Return (x, y) of the center of cell containing provided text 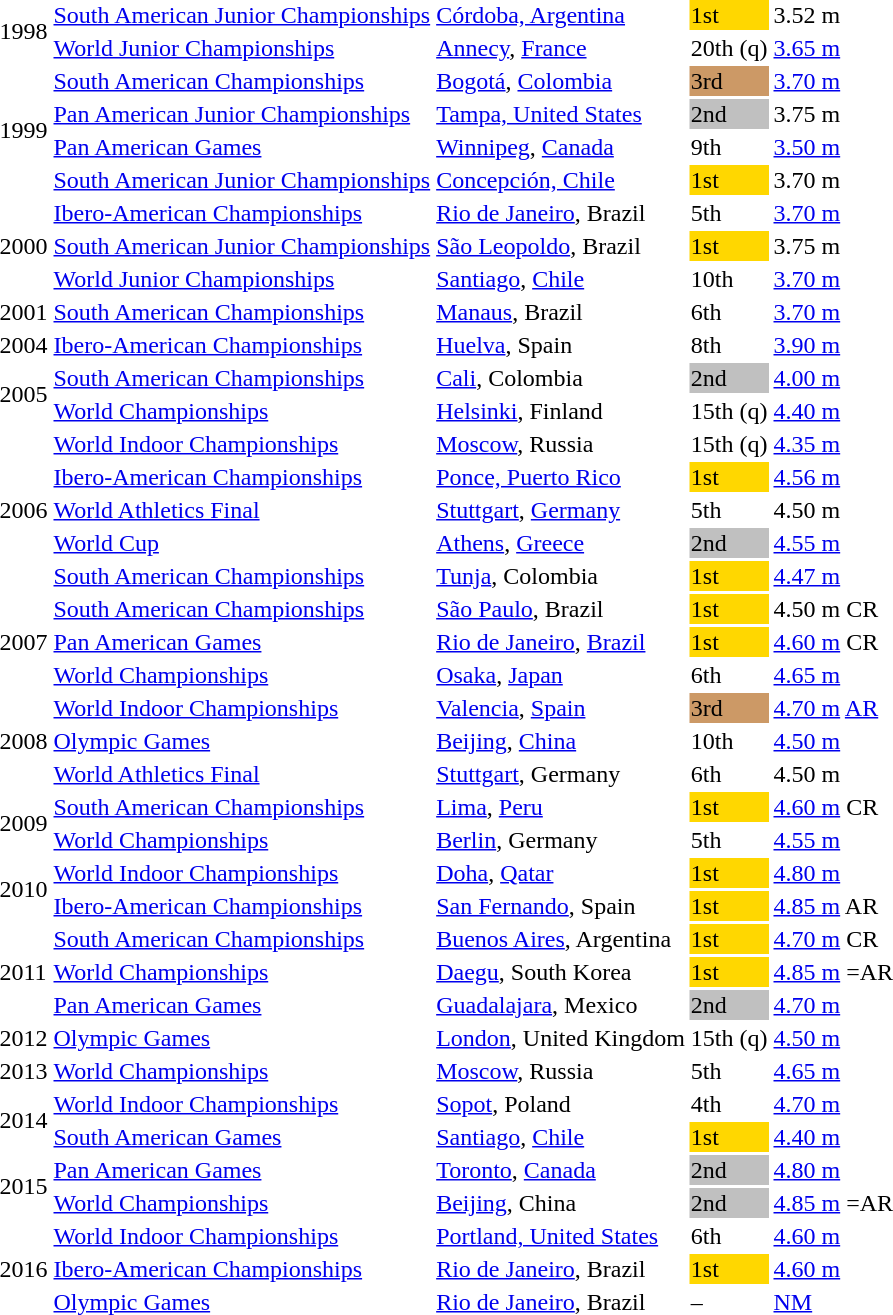
8th (729, 345)
Doha, Qatar (561, 873)
4th (729, 1104)
Osaka, Japan (561, 675)
Manaus, Brazil (561, 312)
Daegu, South Korea (561, 972)
Toronto, Canada (561, 1170)
Concepción, Chile (561, 180)
World Cup (242, 543)
London, United Kingdom (561, 1038)
Sopot, Poland (561, 1104)
Berlin, Germany (561, 840)
Valencia, Spain (561, 708)
Winnipeg, Canada (561, 147)
Buenos Aires, Argentina (561, 939)
Huelva, Spain (561, 345)
Tunja, Colombia (561, 576)
São Paulo, Brazil (561, 609)
Pan American Junior Championships (242, 114)
São Leopoldo, Brazil (561, 246)
9th (729, 147)
Helsinki, Finland (561, 411)
Portland, United States (561, 1236)
Annecy, France (561, 48)
20th (q) (729, 48)
Lima, Peru (561, 807)
Bogotá, Colombia (561, 81)
South American Games (242, 1137)
San Fernando, Spain (561, 906)
Ponce, Puerto Rico (561, 477)
Tampa, United States (561, 114)
Guadalajara, Mexico (561, 1005)
Athens, Greece (561, 543)
Cali, Colombia (561, 378)
Córdoba, Argentina (561, 15)
